Provide the [x, y] coordinate of the cell's center where the given text is located.  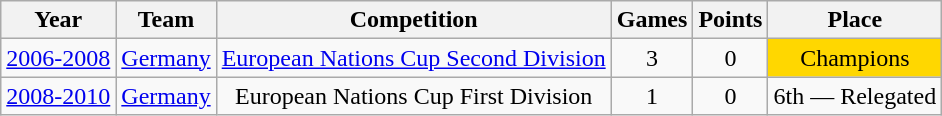
Games [652, 20]
Year [58, 20]
Champions [855, 58]
Points [730, 20]
Competition [414, 20]
Place [855, 20]
2008-2010 [58, 96]
European Nations Cup Second Division [414, 58]
3 [652, 58]
European Nations Cup First Division [414, 96]
1 [652, 96]
2006-2008 [58, 58]
6th — Relegated [855, 96]
Team [166, 20]
